Determine the (x, y) coordinate at the center of the cell enclosing the given text.  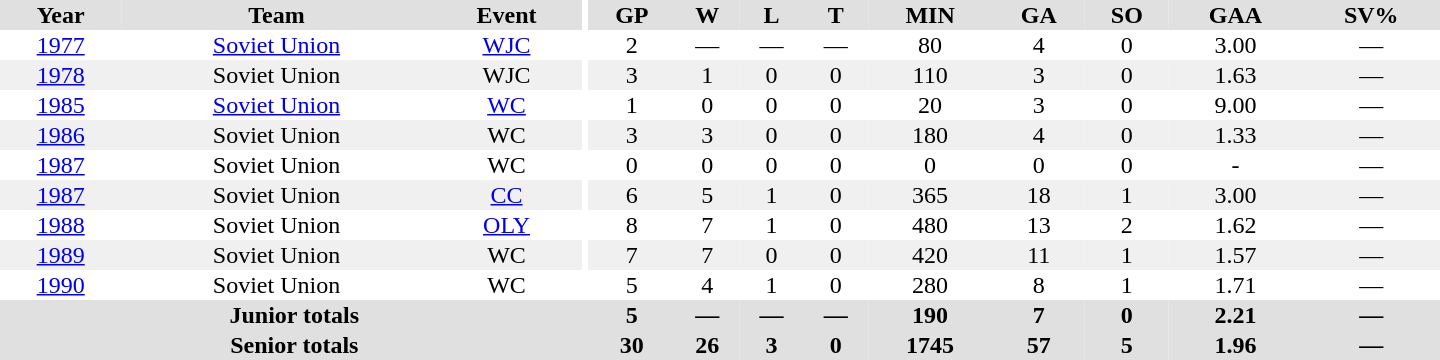
280 (930, 285)
30 (632, 345)
80 (930, 45)
1.63 (1235, 75)
13 (1038, 225)
180 (930, 135)
1986 (60, 135)
1.71 (1235, 285)
1745 (930, 345)
480 (930, 225)
1990 (60, 285)
1988 (60, 225)
110 (930, 75)
9.00 (1235, 105)
365 (930, 195)
1985 (60, 105)
GAA (1235, 15)
190 (930, 315)
Junior totals (294, 315)
MIN (930, 15)
1978 (60, 75)
SO (1126, 15)
GA (1038, 15)
Event (507, 15)
OLY (507, 225)
18 (1038, 195)
- (1235, 165)
1.62 (1235, 225)
2.21 (1235, 315)
1.96 (1235, 345)
T (836, 15)
26 (707, 345)
GP (632, 15)
20 (930, 105)
L (771, 15)
1977 (60, 45)
SV% (1372, 15)
57 (1038, 345)
Senior totals (294, 345)
11 (1038, 255)
Team (276, 15)
CC (507, 195)
1.33 (1235, 135)
Year (60, 15)
6 (632, 195)
1.57 (1235, 255)
1989 (60, 255)
420 (930, 255)
W (707, 15)
